Output the [x, y] coordinate of the center of the cell containing the given text.  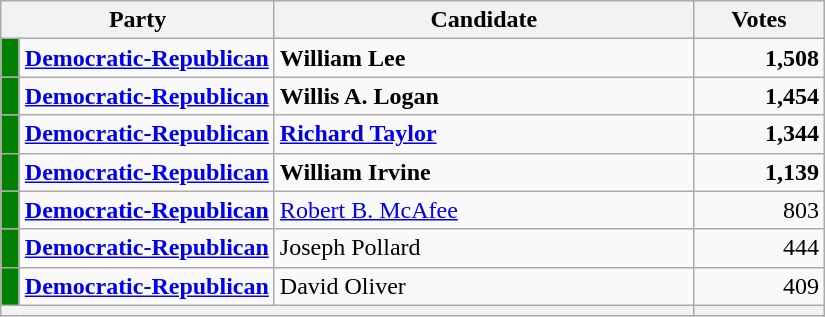
Party [138, 20]
Candidate [484, 20]
1,139 [758, 172]
1,344 [758, 134]
Votes [758, 20]
Richard Taylor [484, 134]
William Lee [484, 58]
Joseph Pollard [484, 248]
409 [758, 286]
Robert B. McAfee [484, 210]
Willis A. Logan [484, 96]
David Oliver [484, 286]
William Irvine [484, 172]
444 [758, 248]
1,454 [758, 96]
1,508 [758, 58]
803 [758, 210]
